Detect which cell encompasses the target text, then output its (x, y) center coordinate. 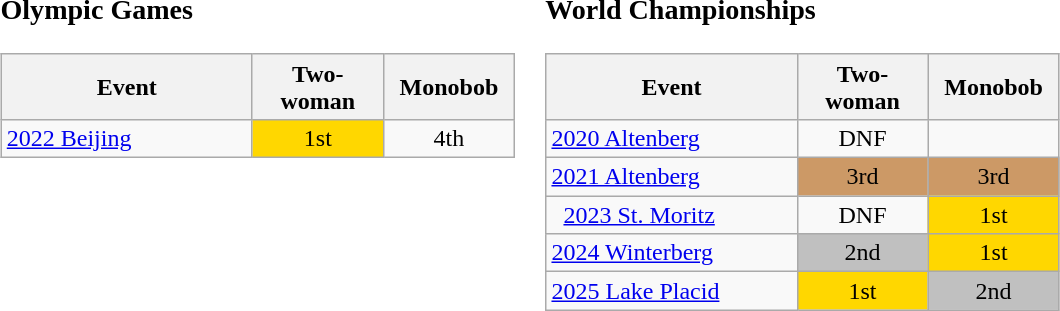
2025 Lake Placid (672, 291)
4th (448, 138)
2024 Winterberg (672, 253)
2020 Altenberg (672, 138)
2021 Altenberg (672, 177)
2023 St. Moritz (672, 215)
2022 Beijing (126, 138)
